Detect which cell encompasses the target text, then output its [x, y] center coordinate. 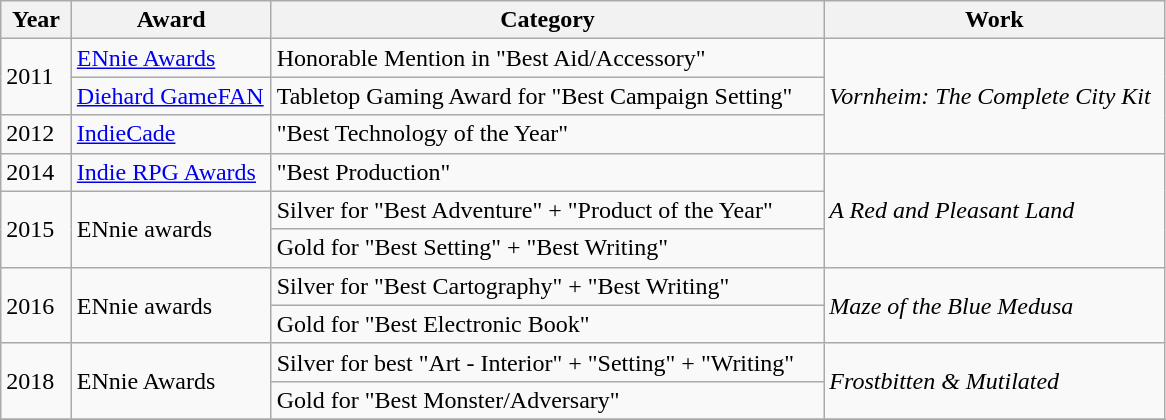
2015 [36, 229]
Gold for "Best Setting" + "Best Writing" [548, 248]
Silver for "Best Cartography" + "Best Writing" [548, 286]
Category [548, 20]
Gold for "Best Electronic Book" [548, 324]
IndieCade [171, 134]
Silver for "Best Adventure" + "Product of the Year" [548, 210]
A Red and Pleasant Land [994, 210]
Maze of the Blue Medusa [994, 305]
"Best Production" [548, 172]
Tabletop Gaming Award for "Best Campaign Setting" [548, 96]
Gold for "Best Monster/Adversary" [548, 400]
2016 [36, 305]
Honorable Mention in "Best Aid/Accessory" [548, 58]
Frostbitten & Mutilated [994, 381]
Indie RPG Awards [171, 172]
Diehard GameFAN [171, 96]
2014 [36, 172]
Year [36, 20]
2011 [36, 77]
Work [994, 20]
Award [171, 20]
2018 [36, 381]
Silver for best "Art - Interior" + "Setting" + "Writing" [548, 362]
"Best Technology of the Year" [548, 134]
Vornheim: The Complete City Kit [994, 96]
2012 [36, 134]
